Find where the given text appears and provide that cell's center as [X, Y] coordinate. 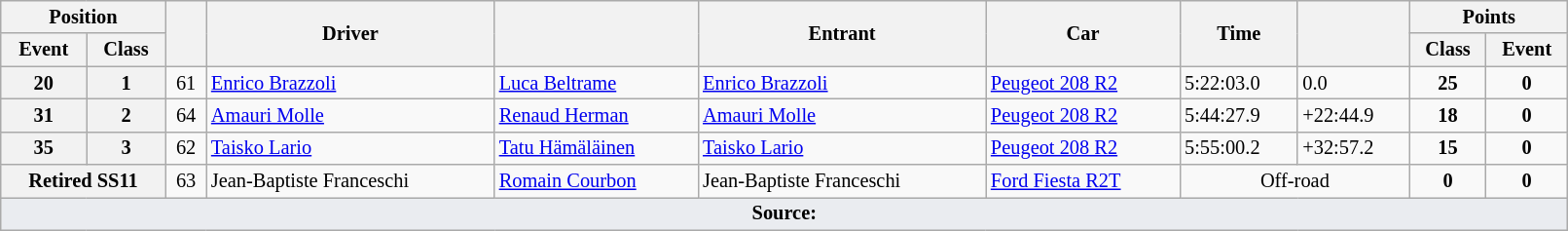
20 [44, 83]
Position [84, 17]
31 [44, 115]
5:44:27.9 [1238, 115]
Tatu Hämäläinen [596, 148]
2 [127, 115]
Source: [784, 213]
Renaud Herman [596, 115]
Retired SS11 [84, 181]
0.0 [1353, 83]
Car [1082, 33]
Entrant [842, 33]
5:55:00.2 [1238, 148]
5:22:03.0 [1238, 83]
15 [1448, 148]
+22:44.9 [1353, 115]
35 [44, 148]
Time [1238, 33]
61 [186, 83]
Off-road [1295, 181]
3 [127, 148]
Points [1489, 17]
62 [186, 148]
Ford Fiesta R2T [1082, 181]
Luca Beltrame [596, 83]
+32:57.2 [1353, 148]
1 [127, 83]
Driver [350, 33]
18 [1448, 115]
63 [186, 181]
25 [1448, 83]
64 [186, 115]
Romain Courbon [596, 181]
